Extract the [X, Y] coordinate from the center of the cell holding the provided text.  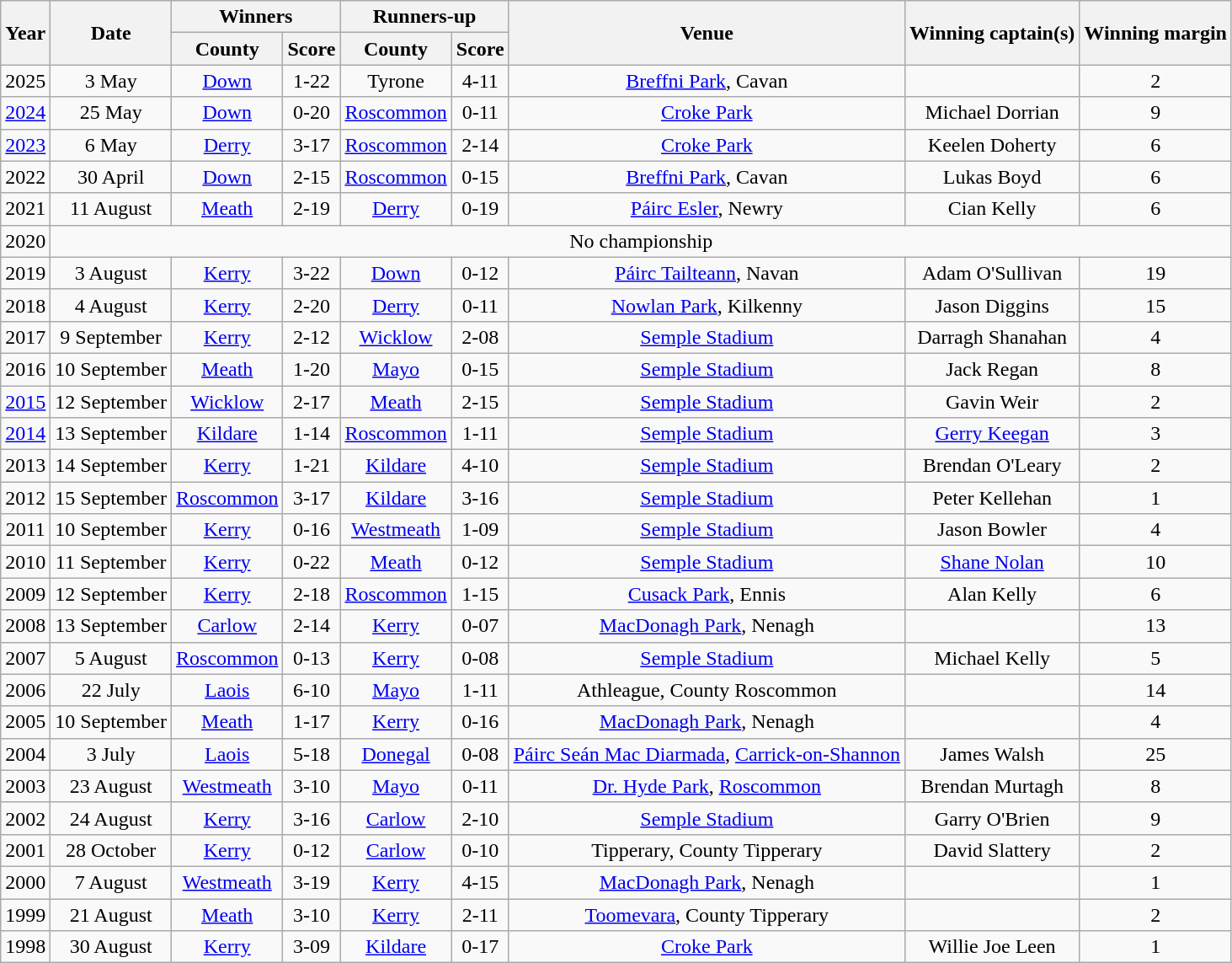
2-18 [312, 594]
James Walsh [992, 754]
21 August [111, 914]
28 October [111, 850]
5-18 [312, 754]
2013 [25, 466]
1-09 [480, 530]
2019 [25, 273]
Jason Bowler [992, 530]
2015 [25, 402]
2003 [25, 786]
Michael Kelly [992, 658]
Jack Regan [992, 369]
No championship [642, 241]
Dr. Hyde Park, Roscommon [707, 786]
4-10 [480, 466]
0-17 [480, 947]
25 May [111, 113]
0-20 [312, 113]
Gerry Keegan [992, 434]
6-10 [312, 690]
1998 [25, 947]
Tyrone [396, 81]
3 May [111, 81]
Cian Kelly [992, 209]
2017 [25, 337]
Tipperary, County Tipperary [707, 850]
15 September [111, 498]
Venue [707, 33]
1999 [25, 914]
Darragh Shanahan [992, 337]
14 [1155, 690]
0-07 [480, 626]
Páirc Esler, Newry [707, 209]
2-08 [480, 337]
23 August [111, 786]
Shane Nolan [992, 562]
Winners [256, 17]
2002 [25, 818]
Donegal [396, 754]
2-10 [480, 818]
0-10 [480, 850]
Páirc Tailteann, Navan [707, 273]
Gavin Weir [992, 402]
2016 [25, 369]
2018 [25, 305]
1-15 [480, 594]
7 August [111, 882]
2010 [25, 562]
22 July [111, 690]
25 [1155, 754]
Michael Dorrian [992, 113]
2023 [25, 145]
3-22 [312, 273]
Brendan O'Leary [992, 466]
3 August [111, 273]
2025 [25, 81]
Garry O'Brien [992, 818]
2000 [25, 882]
30 April [111, 177]
10 [1155, 562]
Jason Diggins [992, 305]
6 May [111, 145]
2007 [25, 658]
Páirc Seán Mac Diarmada, Carrick-on-Shannon [707, 754]
9 September [111, 337]
2-11 [480, 914]
2021 [25, 209]
David Slattery [992, 850]
24 August [111, 818]
Adam O'Sullivan [992, 273]
2009 [25, 594]
2001 [25, 850]
3 July [111, 754]
3 [1155, 434]
2006 [25, 690]
2014 [25, 434]
2012 [25, 498]
0-19 [480, 209]
Willie Joe Leen [992, 947]
Keelen Doherty [992, 145]
2020 [25, 241]
5 August [111, 658]
2008 [25, 626]
2-17 [312, 402]
2024 [25, 113]
2-20 [312, 305]
Year [25, 33]
Winning captain(s) [992, 33]
Athleague, County Roscommon [707, 690]
30 August [111, 947]
4-11 [480, 81]
2022 [25, 177]
3-19 [312, 882]
Peter Kellehan [992, 498]
Lukas Boyd [992, 177]
11 September [111, 562]
4-15 [480, 882]
0-22 [312, 562]
Cusack Park, Ennis [707, 594]
14 September [111, 466]
Toomevara, County Tipperary [707, 914]
2005 [25, 722]
Alan Kelly [992, 594]
19 [1155, 273]
4 August [111, 305]
Brendan Murtagh [992, 786]
1-21 [312, 466]
2011 [25, 530]
Runners-up [424, 17]
15 [1155, 305]
Nowlan Park, Kilkenny [707, 305]
1-14 [312, 434]
1-17 [312, 722]
3-09 [312, 947]
1-22 [312, 81]
2004 [25, 754]
0-13 [312, 658]
2-19 [312, 209]
1-20 [312, 369]
13 [1155, 626]
Winning margin [1155, 33]
2-12 [312, 337]
Date [111, 33]
11 August [111, 209]
5 [1155, 658]
